Capture the cell that displays the provided text and extract its [x, y] central coordinate. 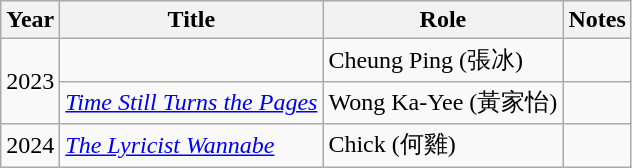
2023 [30, 82]
Cheung Ping (張冰) [443, 60]
Time Still Turns the Pages [192, 102]
Chick (何雞) [443, 146]
The Lyricist Wannabe [192, 146]
Wong Ka-Yee (黃家怡) [443, 102]
Notes [597, 20]
Role [443, 20]
Title [192, 20]
2024 [30, 146]
Year [30, 20]
